Determine the [X, Y] coordinate at the center of the cell enclosing the given text.  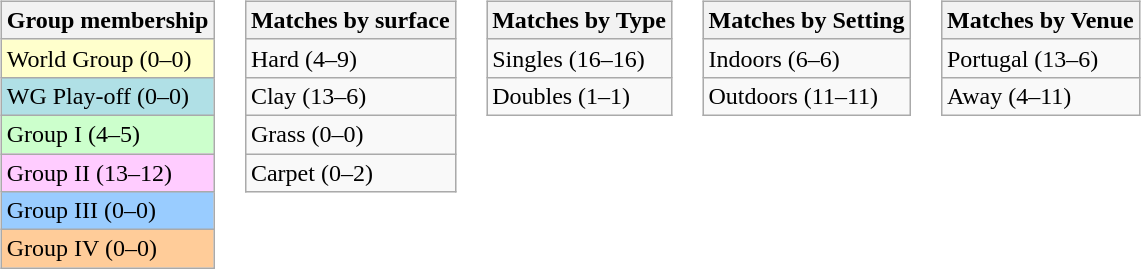
WG Play-off (0–0) [108, 96]
Indoors (6–6) [806, 58]
Clay (13–6) [350, 96]
Grass (0–0) [350, 134]
Group membership [108, 20]
Group IV (0–0) [108, 249]
Matches by surface [350, 20]
Carpet (0–2) [350, 173]
Hard (4–9) [350, 58]
Matches by Venue [1040, 20]
Outdoors (11–11) [806, 96]
Group I (4–5) [108, 134]
Group II (13–12) [108, 173]
Group III (0–0) [108, 211]
Matches by Setting [806, 20]
Doubles (1–1) [580, 96]
Portugal (13–6) [1040, 58]
Away (4–11) [1040, 96]
Matches by Type [580, 20]
Singles (16–16) [580, 58]
World Group (0–0) [108, 58]
